Extract the (x, y) coordinate from the center of the cell holding the provided text.  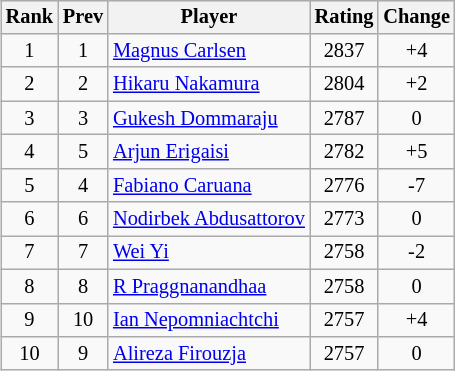
R Praggnanandhaa (209, 286)
Gukesh Dommaraju (209, 118)
Arjun Erigaisi (209, 152)
+2 (416, 84)
-7 (416, 185)
2787 (344, 118)
Wei Yi (209, 253)
Prev (83, 17)
2773 (344, 219)
+5 (416, 152)
Alireza Firouzja (209, 354)
2804 (344, 84)
Change (416, 17)
Nodirbek Abdusattorov (209, 219)
2837 (344, 51)
2776 (344, 185)
Rank (30, 17)
Fabiano Caruana (209, 185)
Player (209, 17)
Hikaru Nakamura (209, 84)
Rating (344, 17)
2782 (344, 152)
-2 (416, 253)
Magnus Carlsen (209, 51)
Ian Nepomniachtchi (209, 320)
